Locate the cell with the specified text and output its [X, Y] center coordinate. 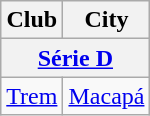
Trem [32, 96]
Club [32, 20]
Macapá [106, 96]
Série D [76, 58]
City [106, 20]
